Return the [X, Y] coordinate for the center point of the cell that contains the specified text.  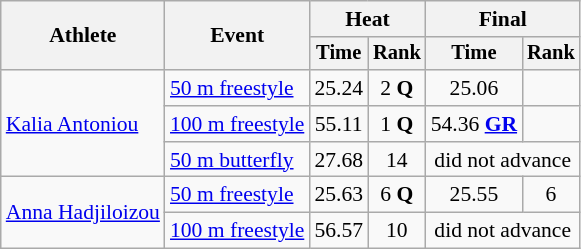
Anna Hadjiloizou [83, 212]
56.57 [338, 231]
50 m butterfly [237, 160]
25.55 [474, 195]
25.24 [338, 88]
6 Q [397, 195]
55.11 [338, 124]
10 [397, 231]
Heat [367, 19]
1 Q [397, 124]
27.68 [338, 160]
14 [397, 160]
25.63 [338, 195]
Event [237, 36]
6 [551, 195]
Final [503, 19]
Athlete [83, 36]
54.36 GR [474, 124]
2 Q [397, 88]
25.06 [474, 88]
Kalia Antoniou [83, 124]
